Scan for the cell matching the given text and deliver its (X, Y) coordinate at center. 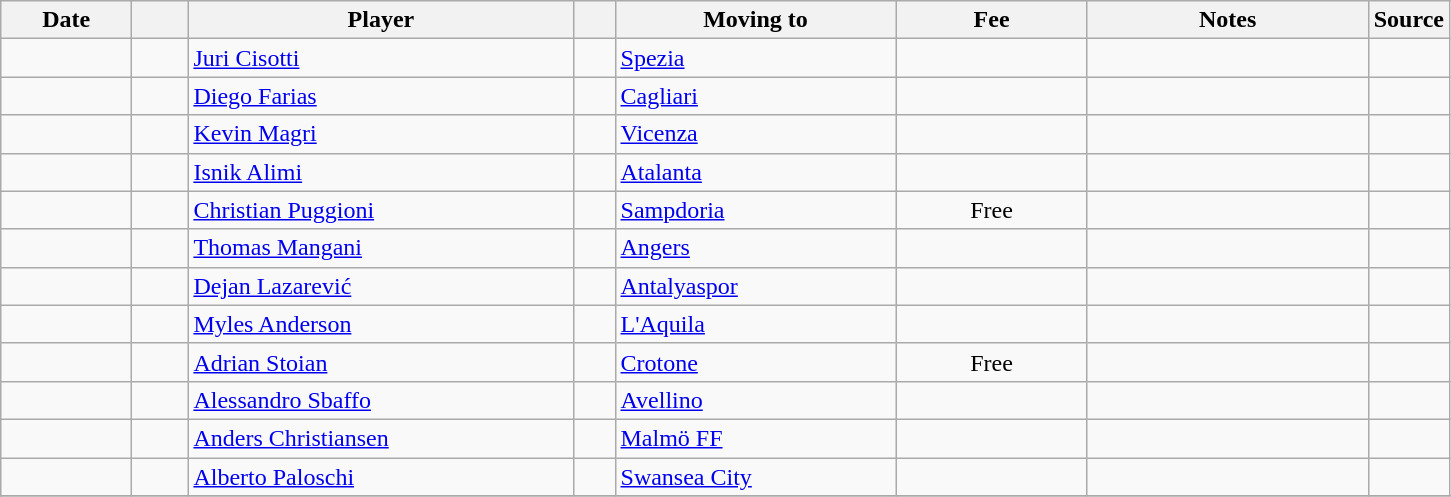
Isnik Alimi (381, 172)
Dejan Lazarević (381, 286)
Atalanta (756, 172)
Alessandro Sbaffo (381, 400)
Alberto Paloschi (381, 477)
Anders Christiansen (381, 438)
Myles Anderson (381, 324)
Moving to (756, 20)
Christian Puggioni (381, 210)
Player (381, 20)
Fee (992, 20)
Avellino (756, 400)
Source (1408, 20)
Angers (756, 248)
Antalyaspor (756, 286)
Diego Farias (381, 96)
Sampdoria (756, 210)
Thomas Mangani (381, 248)
Juri Cisotti (381, 58)
Spezia (756, 58)
Swansea City (756, 477)
Malmö FF (756, 438)
L'Aquila (756, 324)
Vicenza (756, 134)
Kevin Magri (381, 134)
Cagliari (756, 96)
Adrian Stoian (381, 362)
Notes (1228, 20)
Crotone (756, 362)
Date (66, 20)
